Scan for the cell matching the given text and deliver its [X, Y] coordinate at center. 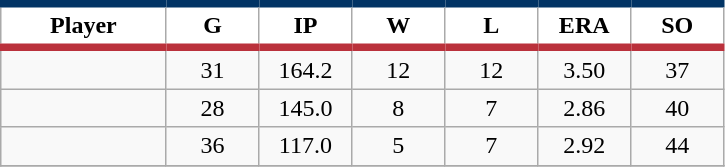
28 [212, 108]
G [212, 26]
8 [398, 108]
145.0 [306, 108]
117.0 [306, 146]
3.50 [584, 68]
IP [306, 26]
Player [84, 26]
L [492, 26]
W [398, 26]
164.2 [306, 68]
SO [678, 26]
44 [678, 146]
36 [212, 146]
2.86 [584, 108]
31 [212, 68]
37 [678, 68]
5 [398, 146]
40 [678, 108]
2.92 [584, 146]
ERA [584, 26]
